From the cell containing the given text, extract its center point as [X, Y] coordinate. 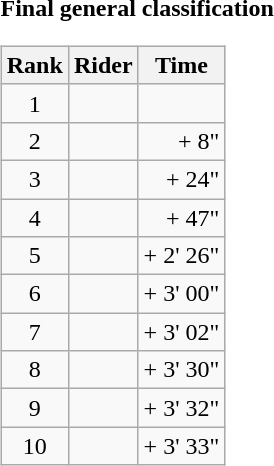
+ 3' 00" [182, 294]
+ 3' 33" [182, 446]
+ 3' 02" [182, 332]
3 [34, 179]
+ 47" [182, 217]
8 [34, 370]
+ 3' 30" [182, 370]
2 [34, 141]
+ 8" [182, 141]
+ 3' 32" [182, 408]
+ 2' 26" [182, 256]
7 [34, 332]
10 [34, 446]
5 [34, 256]
1 [34, 103]
+ 24" [182, 179]
Rider [103, 65]
9 [34, 408]
6 [34, 294]
Time [182, 65]
Rank [34, 65]
4 [34, 217]
